Return [x, y] of the center of cell containing provided text 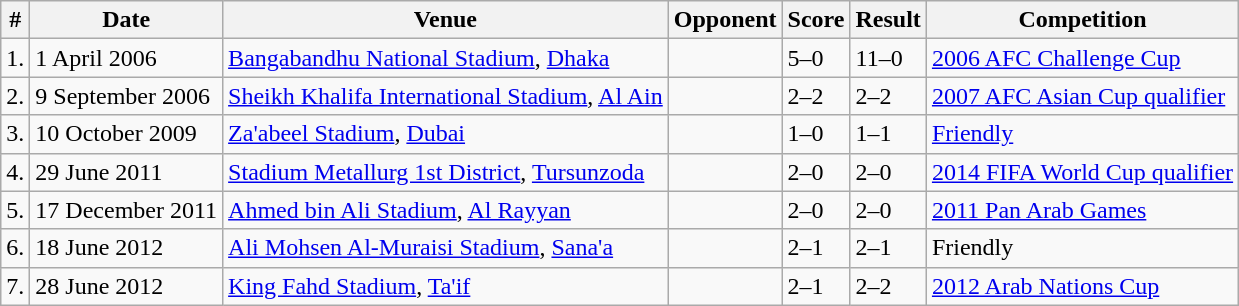
King Fahd Stadium, Ta'if [446, 286]
# [16, 20]
Ali Mohsen Al-Muraisi Stadium, Sana'a [446, 248]
2006 AFC Challenge Cup [1082, 58]
Venue [446, 20]
10 October 2009 [126, 134]
1–1 [888, 134]
1. [16, 58]
5. [16, 210]
Result [888, 20]
17 December 2011 [126, 210]
Stadium Metallurg 1st District, Tursunzoda [446, 172]
4. [16, 172]
2014 FIFA World Cup qualifier [1082, 172]
Score [816, 20]
Opponent [725, 20]
29 June 2011 [126, 172]
2007 AFC Asian Cup qualifier [1082, 96]
6. [16, 248]
5–0 [816, 58]
1 April 2006 [126, 58]
Ahmed bin Ali Stadium, Al Rayyan [446, 210]
11–0 [888, 58]
2011 Pan Arab Games [1082, 210]
Za'abeel Stadium, Dubai [446, 134]
9 September 2006 [126, 96]
Competition [1082, 20]
3. [16, 134]
2. [16, 96]
28 June 2012 [126, 286]
Bangabandhu National Stadium, Dhaka [446, 58]
Sheikh Khalifa International Stadium, Al Ain [446, 96]
1–0 [816, 134]
Date [126, 20]
18 June 2012 [126, 248]
2012 Arab Nations Cup [1082, 286]
7. [16, 286]
